Determine the [x, y] coordinate at the center of the cell enclosing the given text.  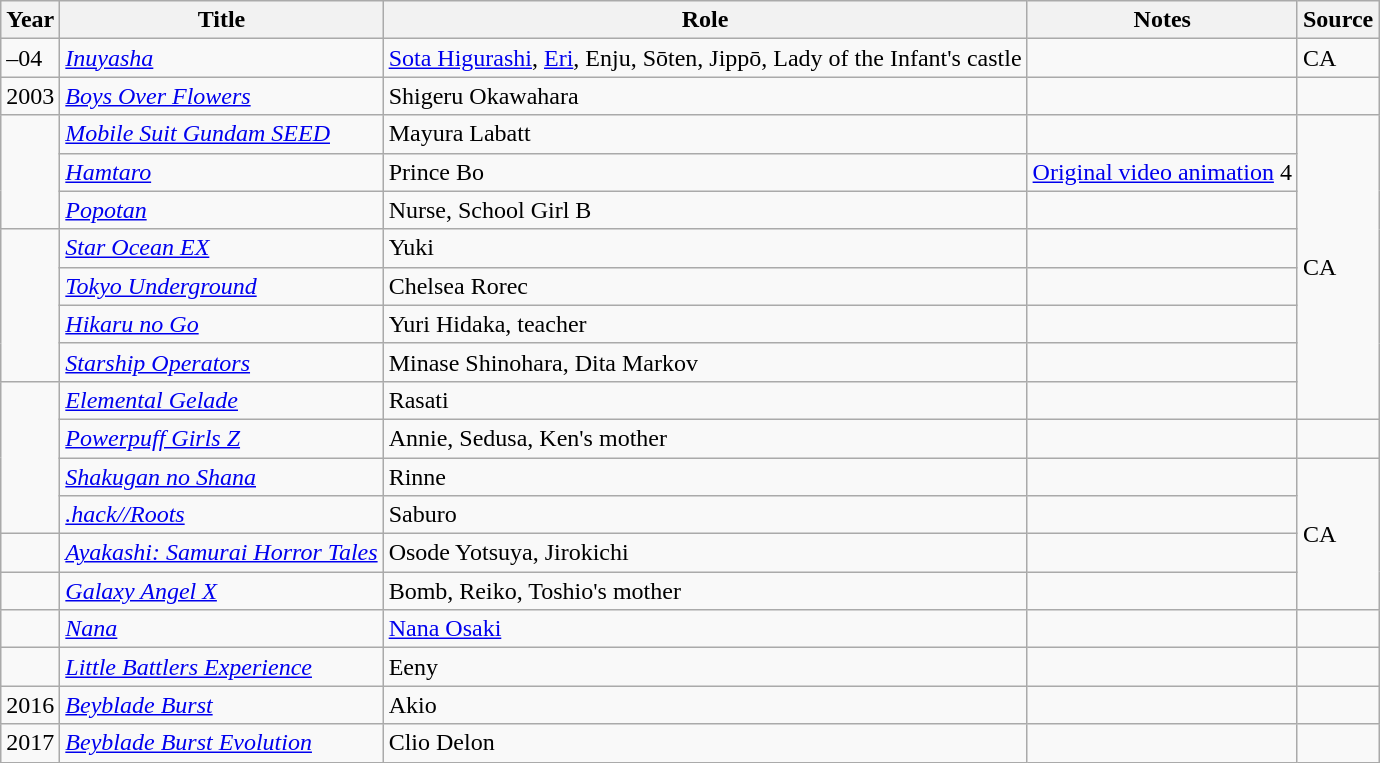
Rasati [705, 400]
Minase Shinohara, Dita Markov [705, 362]
Annie, Sedusa, Ken's mother [705, 438]
Osode Yotsuya, Jirokichi [705, 553]
Nana Osaki [705, 629]
2003 [30, 96]
Star Ocean EX [222, 248]
Hikaru no Go [222, 324]
Little Battlers Experience [222, 667]
Title [222, 20]
Nurse, School Girl B [705, 210]
Source [1338, 20]
Boys Over Flowers [222, 96]
Beyblade Burst [222, 705]
Prince Bo [705, 172]
Starship Operators [222, 362]
Yuri Hidaka, teacher [705, 324]
2017 [30, 743]
Powerpuff Girls Z [222, 438]
Original video animation 4 [1162, 172]
Sota Higurashi, Eri, Enju, Sōten, Jippō, Lady of the Infant's castle [705, 58]
Beyblade Burst Evolution [222, 743]
Chelsea Rorec [705, 286]
Nana [222, 629]
Role [705, 20]
Hamtaro [222, 172]
Eeny [705, 667]
Saburo [705, 515]
Clio Delon [705, 743]
Ayakashi: Samurai Horror Tales [222, 553]
.hack//Roots [222, 515]
Bomb, Reiko, Toshio's mother [705, 591]
Mobile Suit Gundam SEED [222, 134]
–04 [30, 58]
Inuyasha [222, 58]
Mayura Labatt [705, 134]
Year [30, 20]
Popotan [222, 210]
Notes [1162, 20]
Shigeru Okawahara [705, 96]
Elemental Gelade [222, 400]
2016 [30, 705]
Yuki [705, 248]
Akio [705, 705]
Galaxy Angel X [222, 591]
Shakugan no Shana [222, 477]
Tokyo Underground [222, 286]
Rinne [705, 477]
